Locate the cell with the specified text and output its (x, y) center coordinate. 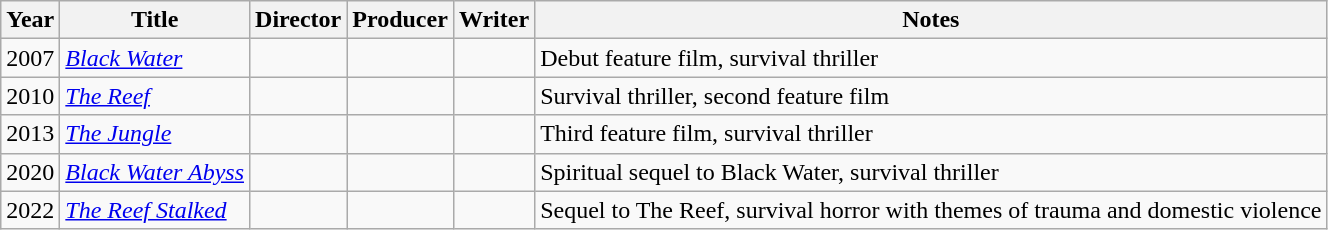
Writer (494, 20)
Black Water (155, 58)
Sequel to The Reef, survival horror with themes of trauma and domestic violence (931, 210)
Survival thriller, second feature film (931, 96)
2007 (30, 58)
2022 (30, 210)
2013 (30, 134)
Producer (400, 20)
Black Water Abyss (155, 172)
Spiritual sequel to Black Water, survival thriller (931, 172)
2010 (30, 96)
2020 (30, 172)
Director (298, 20)
Debut feature film, survival thriller (931, 58)
Third feature film, survival thriller (931, 134)
The Jungle (155, 134)
Title (155, 20)
Notes (931, 20)
The Reef Stalked (155, 210)
Year (30, 20)
The Reef (155, 96)
